Identify which cell holds the provided text, then report its (X, Y) central coordinate. 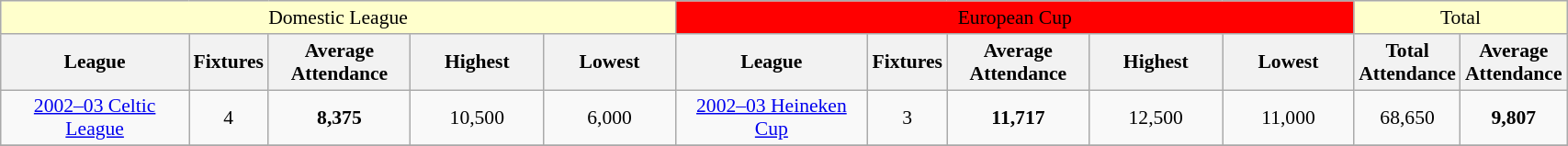
Total Attendance (1407, 62)
68,650 (1407, 118)
11,717 (1018, 118)
2002–03 Heineken Cup (772, 118)
4 (229, 118)
12,500 (1156, 118)
11,000 (1289, 118)
6,000 (610, 118)
3 (907, 118)
Total (1461, 17)
9,807 (1514, 118)
2002–03 Celtic League (96, 118)
8,375 (340, 118)
European Cup (1014, 17)
Domestic League (338, 17)
10,500 (478, 118)
